Capture the cell that displays the provided text and extract its [X, Y] central coordinate. 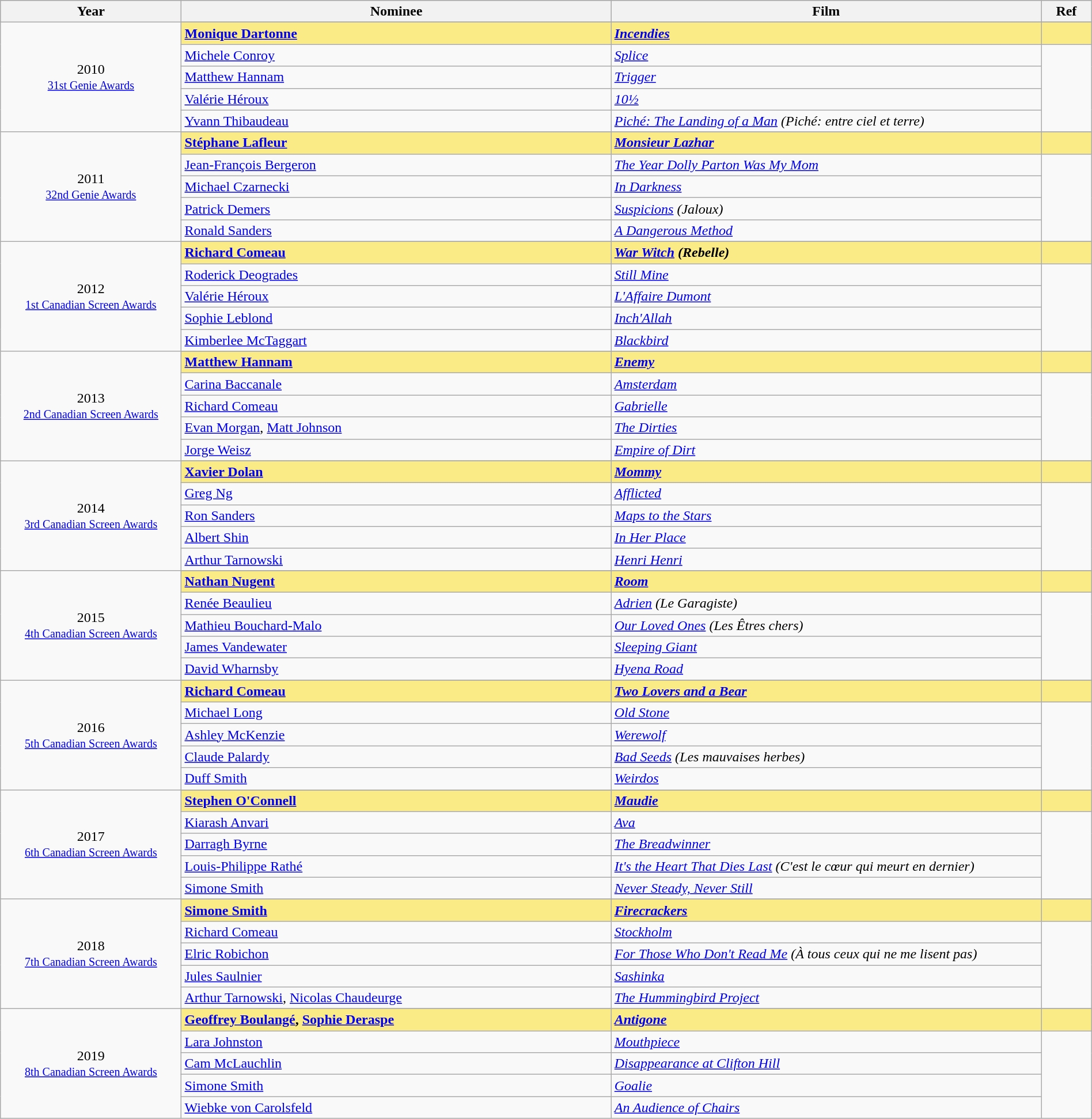
Our Loved Ones (Les Êtres chers) [826, 625]
Michele Conroy [396, 55]
Duff Smith [396, 779]
Splice [826, 55]
Trigger [826, 77]
Arthur Tarnowski, Nicolas Chaudeurge [396, 998]
Arthur Tarnowski [396, 559]
Renée Beaulieu [396, 603]
Still Mine [826, 275]
In Her Place [826, 537]
Hyena Road [826, 669]
Ref [1067, 12]
Patrick Demers [396, 208]
Suspicions (Jaloux) [826, 208]
Blackbird [826, 340]
Bad Seeds (Les mauvaises herbes) [826, 757]
Michael Long [396, 713]
Henri Henri [826, 559]
Roderick Deogrades [396, 275]
2012 1st Canadian Screen Awards [91, 296]
2010 31st Genie Awards [91, 77]
In Darkness [826, 187]
Lara Johnston [396, 1042]
War Witch (Rebelle) [826, 252]
An Audience of Chairs [826, 1107]
Greg Ng [396, 494]
The Dirties [826, 428]
Adrien (Le Garagiste) [826, 603]
Yvann Thibaudeau [396, 121]
Gabrielle [826, 406]
Year [91, 12]
Carina Baccanale [396, 384]
Antigone [826, 1020]
Ashley McKenzie [396, 735]
Wiebke von Carolsfeld [396, 1107]
Two Lovers and a Bear [826, 691]
Darragh Byrne [396, 844]
2017 6th Canadian Screen Awards [91, 844]
10½ [826, 99]
Old Stone [826, 713]
Mouthpiece [826, 1042]
2013 2nd Canadian Screen Awards [91, 406]
Ava [826, 822]
Room [826, 581]
2015 4th Canadian Screen Awards [91, 625]
A Dangerous Method [826, 230]
Maudie [826, 801]
Kiarash Anvari [396, 822]
Sophie Leblond [396, 318]
James Vandewater [396, 647]
Afflicted [826, 494]
Stéphane Lafleur [396, 143]
2016 5th Canadian Screen Awards [91, 735]
Enemy [826, 362]
Sashinka [826, 976]
Louis-Philippe Rathé [396, 866]
Claude Palardy [396, 757]
Kimberlee McTaggart [396, 340]
Amsterdam [826, 384]
Empire of Dirt [826, 450]
Cam McLauchlin [396, 1064]
Geoffrey Boulangé, Sophie Deraspe [396, 1020]
2014 3rd Canadian Screen Awards [91, 515]
Ron Sanders [396, 515]
2019 8th Canadian Screen Awards [91, 1064]
Monsieur Lazhar [826, 143]
Never Steady, Never Still [826, 888]
2018 7th Canadian Screen Awards [91, 954]
Mathieu Bouchard-Malo [396, 625]
Werewolf [826, 735]
It's the Heart That Dies Last (C'est le cœur qui meurt en dernier) [826, 866]
The Breadwinner [826, 844]
Inch'Allah [826, 318]
Firecrackers [826, 910]
Weirdos [826, 779]
Incendies [826, 33]
Sleeping Giant [826, 647]
Jorge Weisz [396, 450]
David Wharnsby [396, 669]
The Hummingbird Project [826, 998]
Stockholm [826, 932]
Nathan Nugent [396, 581]
Piché: The Landing of a Man (Piché: entre ciel et terre) [826, 121]
Stephen O'Connell [396, 801]
Goalie [826, 1086]
Ronald Sanders [396, 230]
Mommy [826, 472]
Michael Czarnecki [396, 187]
Maps to the Stars [826, 515]
The Year Dolly Parton Was My Mom [826, 165]
Elric Robichon [396, 954]
Jules Saulnier [396, 976]
L'Affaire Dumont [826, 297]
Xavier Dolan [396, 472]
2011 32nd Genie Awards [91, 187]
Film [826, 12]
Jean-François Bergeron [396, 165]
Evan Morgan, Matt Johnson [396, 428]
Monique Dartonne [396, 33]
Nominee [396, 12]
Disappearance at Clifton Hill [826, 1064]
For Those Who Don't Read Me (À tous ceux qui ne me lisent pas) [826, 954]
Albert Shin [396, 537]
